Determine the (X, Y) coordinate at the center of the cell enclosing the given text.  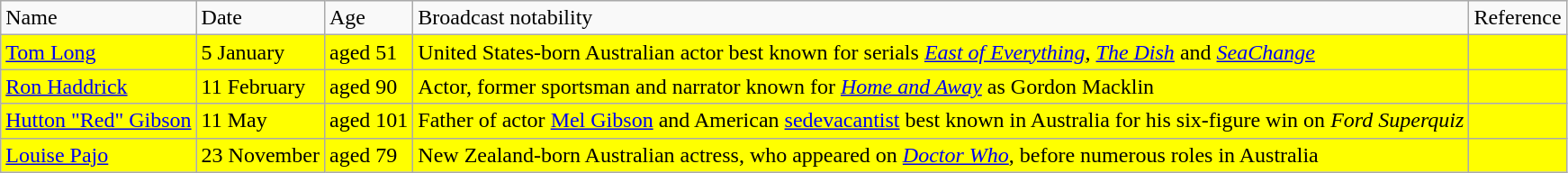
aged 79 (368, 155)
United States-born Australian actor best known for serials East of Everything, The Dish and SeaChange (942, 52)
Date (260, 18)
Actor, former sportsman and narrator known for Home and Away as Gordon Macklin (942, 86)
aged 101 (368, 121)
aged 51 (368, 52)
11 February (260, 86)
Age (368, 18)
Hutton "Red" Gibson (99, 121)
Father of actor Mel Gibson and American sedevacantist best known in Australia for his six-figure win on Ford Superquiz (942, 121)
23 November (260, 155)
11 May (260, 121)
Ron Haddrick (99, 86)
Louise Pajo (99, 155)
Tom Long (99, 52)
Name (99, 18)
Broadcast notability (942, 18)
Reference (1518, 18)
5 January (260, 52)
aged 90 (368, 86)
New Zealand-born Australian actress, who appeared on Doctor Who, before numerous roles in Australia (942, 155)
